Locate the cell with the specified text and output its [X, Y] center coordinate. 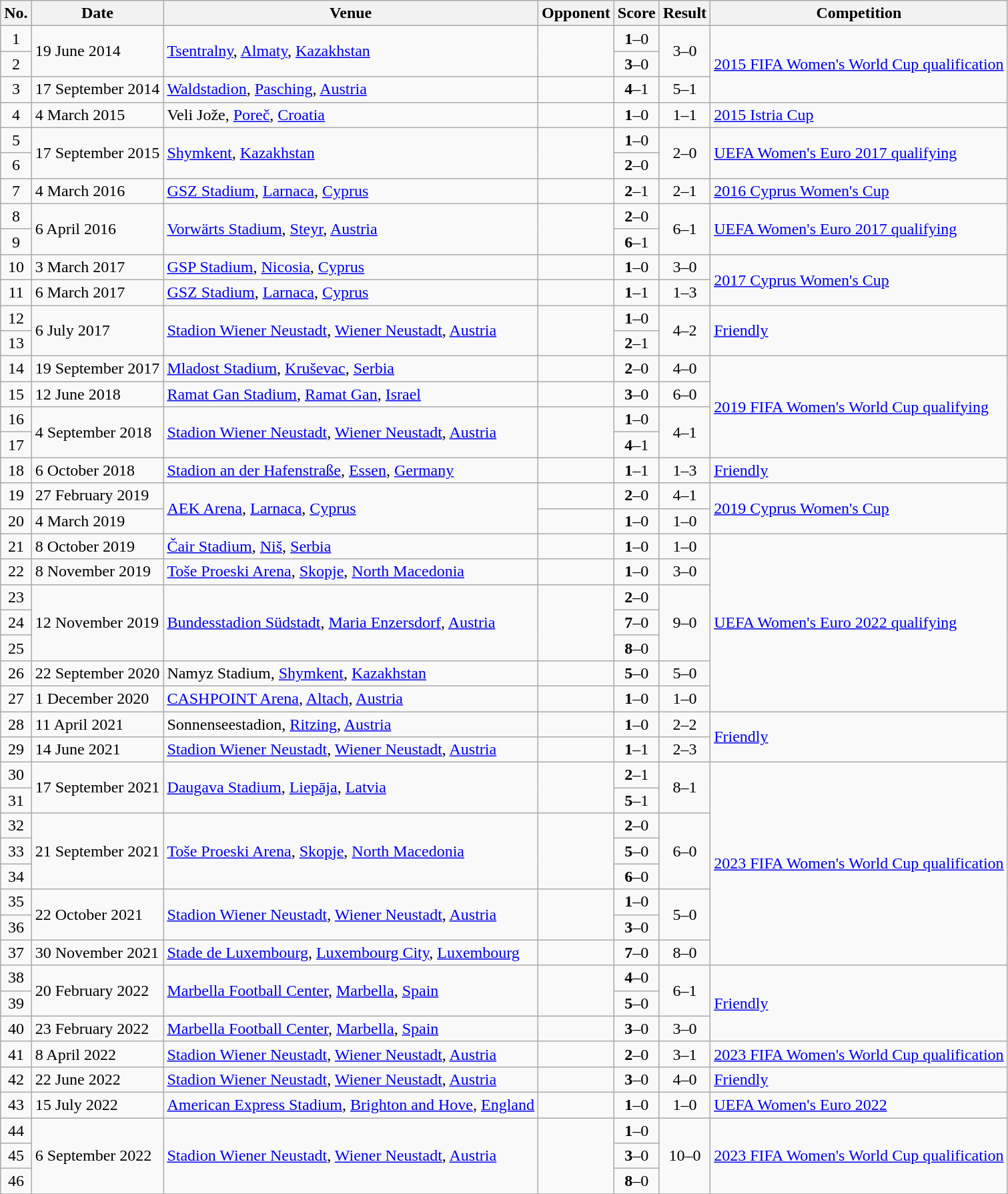
20 February 2022 [97, 991]
3 [16, 89]
6 October 2018 [97, 470]
7 [16, 191]
10 [16, 267]
25 [16, 648]
Vorwärts Stadium, Steyr, Austria [351, 229]
CASHPOINT Arena, Altach, Austria [351, 698]
27 February 2019 [97, 496]
2015 FIFA Women's World Cup qualification [859, 64]
Tsentralny, Almaty, Kazakhstan [351, 51]
Venue [351, 13]
2017 Cyprus Women's Cup [859, 279]
4 September 2018 [97, 432]
4 March 2015 [97, 115]
43 [16, 1105]
Mladost Stadium, Kruševac, Serbia [351, 369]
32 [16, 826]
AEK Arena, Larnaca, Cyprus [351, 508]
8 [16, 216]
American Express Stadium, Brighton and Hove, England [351, 1105]
No. [16, 13]
10–0 [684, 1156]
Result [684, 13]
11 [16, 292]
Namyz Stadium, Shymkent, Kazakhstan [351, 673]
Date [97, 13]
28 [16, 724]
19 [16, 496]
20 [16, 521]
5 [16, 140]
6 July 2017 [97, 331]
11 April 2021 [97, 724]
4–2 [684, 331]
19 June 2014 [97, 51]
9–0 [684, 622]
13 [16, 344]
6 April 2016 [97, 229]
23 February 2022 [97, 1029]
3 March 2017 [97, 267]
46 [16, 1181]
Sonnenseestadion, Ritzing, Austria [351, 724]
8–1 [684, 788]
Bundesstadion Südstadt, Maria Enzersdorf, Austria [351, 622]
38 [16, 978]
9 [16, 241]
Daugava Stadium, Liepāja, Latvia [351, 788]
UEFA Women's Euro 2022 qualifying [859, 622]
22 [16, 572]
45 [16, 1156]
14 June 2021 [97, 750]
6 [16, 165]
41 [16, 1054]
22 September 2020 [97, 673]
33 [16, 851]
12 [16, 318]
30 November 2021 [97, 953]
Opponent [576, 13]
Ramat Gan Stadium, Ramat Gan, Israel [351, 394]
16 [16, 420]
2019 FIFA Women's World Cup qualifying [859, 407]
2–2 [684, 724]
2 [16, 64]
8 April 2022 [97, 1054]
4 March 2016 [97, 191]
17 [16, 445]
8 November 2019 [97, 572]
17 September 2021 [97, 788]
29 [16, 750]
GSP Stadium, Nicosia, Cyprus [351, 267]
26 [16, 673]
27 [16, 698]
18 [16, 470]
17 September 2014 [97, 89]
6 September 2022 [97, 1156]
37 [16, 953]
Stadion an der Hafenstraße, Essen, Germany [351, 470]
14 [16, 369]
6 March 2017 [97, 292]
17 September 2015 [97, 153]
34 [16, 876]
19 September 2017 [97, 369]
Waldstadion, Pasching, Austria [351, 89]
2015 Istria Cup [859, 115]
Shymkent, Kazakhstan [351, 153]
21 [16, 546]
15 July 2022 [97, 1105]
Čair Stadium, Niš, Serbia [351, 546]
12 November 2019 [97, 622]
22 June 2022 [97, 1079]
Stade de Luxembourg, Luxembourg City, Luxembourg [351, 953]
UEFA Women's Euro 2022 [859, 1105]
Veli Jože, Poreč, Croatia [351, 115]
3–1 [684, 1054]
40 [16, 1029]
2019 Cyprus Women's Cup [859, 508]
30 [16, 775]
2–3 [684, 750]
24 [16, 622]
4 March 2019 [97, 521]
8 October 2019 [97, 546]
36 [16, 927]
31 [16, 800]
Competition [859, 13]
21 September 2021 [97, 851]
12 June 2018 [97, 394]
42 [16, 1079]
1 December 2020 [97, 698]
35 [16, 902]
1 [16, 39]
2016 Cyprus Women's Cup [859, 191]
Score [636, 13]
15 [16, 394]
39 [16, 1003]
44 [16, 1131]
4 [16, 115]
23 [16, 597]
22 October 2021 [97, 915]
